From the cell containing the given text, extract its center point as (x, y) coordinate. 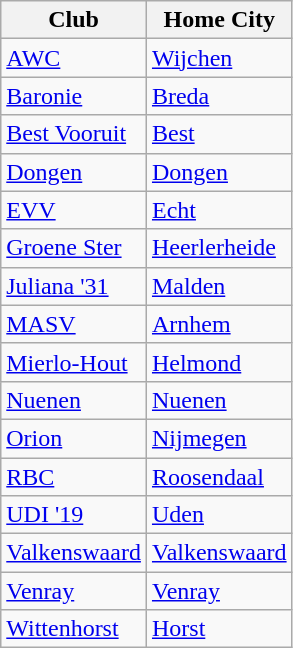
Juliana '31 (74, 286)
Echt (219, 210)
Wittenhorst (74, 629)
Orion (74, 438)
Home City (219, 20)
Wijchen (219, 58)
Nijmegen (219, 438)
Groene Ster (74, 248)
UDI '19 (74, 515)
Roosendaal (219, 477)
Breda (219, 96)
MASV (74, 324)
Horst (219, 629)
Helmond (219, 362)
Baronie (74, 96)
Club (74, 20)
RBC (74, 477)
Heerlerheide (219, 248)
Best (219, 134)
EVV (74, 210)
Uden (219, 515)
Best Vooruit (74, 134)
Mierlo-Hout (74, 362)
Malden (219, 286)
AWC (74, 58)
Arnhem (219, 324)
